Search for the cell housing the specified text and yield its [X, Y] center coordinate. 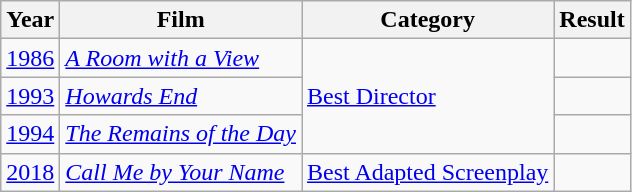
Best Director [428, 96]
A Room with a View [181, 58]
The Remains of the Day [181, 134]
1986 [30, 58]
Result [592, 20]
Film [181, 20]
Category [428, 20]
Best Adapted Screenplay [428, 172]
1994 [30, 134]
1993 [30, 96]
Call Me by Your Name [181, 172]
2018 [30, 172]
Year [30, 20]
Howards End [181, 96]
